Extract the [x, y] coordinate from the center of the cell holding the provided text.  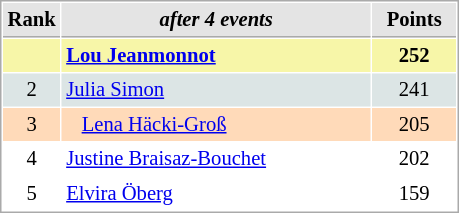
2 [32, 90]
3 [32, 124]
Julia Simon [216, 90]
252 [414, 56]
Points [414, 20]
205 [414, 124]
4 [32, 158]
Lou Jeanmonnot [216, 56]
Lena Häcki-Groß [216, 124]
Justine Braisaz-Bouchet [216, 158]
after 4 events [216, 20]
159 [414, 194]
241 [414, 90]
5 [32, 194]
Rank [32, 20]
Elvira Öberg [216, 194]
202 [414, 158]
